Capture the cell that displays the provided text and extract its (X, Y) central coordinate. 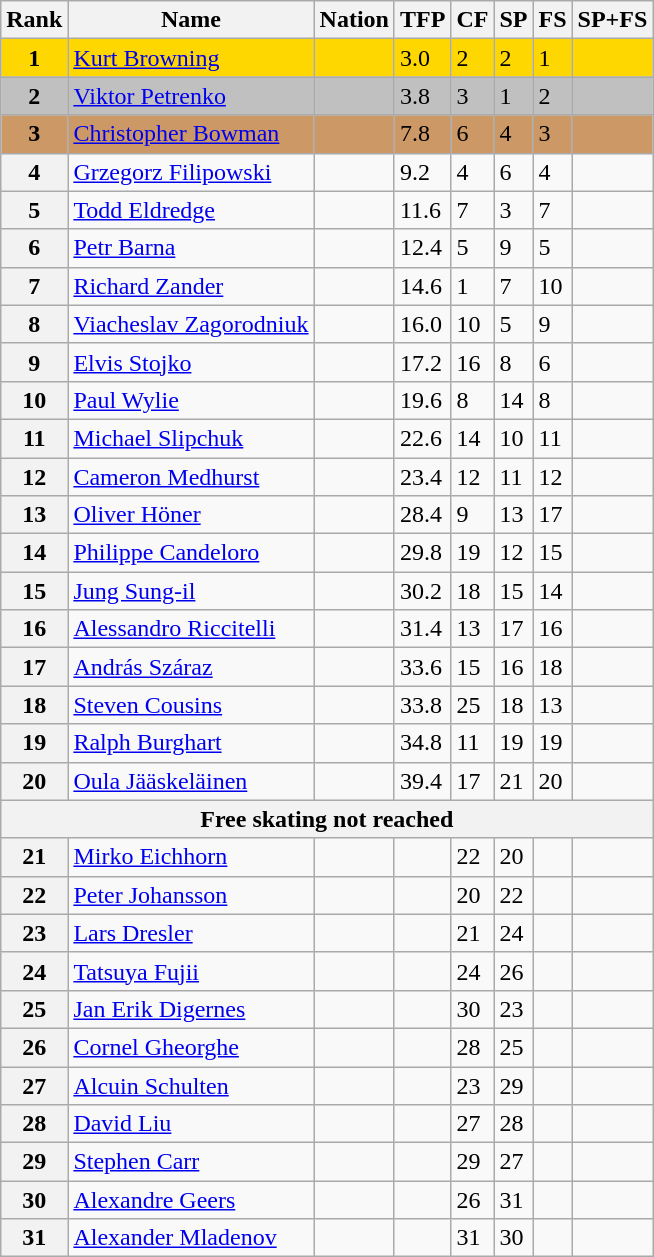
Steven Cousins (191, 705)
39.4 (422, 781)
11.6 (422, 210)
12.4 (422, 248)
9.2 (422, 172)
28.4 (422, 515)
Petr Barna (191, 248)
Oliver Höner (191, 515)
SP (514, 20)
Kurt Browning (191, 58)
Oula Jääskeläinen (191, 781)
SP+FS (612, 20)
TFP (422, 20)
András Száraz (191, 667)
Alessandro Riccitelli (191, 629)
19.6 (422, 400)
Michael Slipchuk (191, 438)
Cameron Medhurst (191, 477)
23.4 (422, 477)
Nation (354, 20)
Alexander Mladenov (191, 1238)
Mirko Eichhorn (191, 857)
Peter Johansson (191, 895)
3.0 (422, 58)
3.8 (422, 96)
Ralph Burghart (191, 743)
22.6 (422, 438)
Alexandre Geers (191, 1200)
33.6 (422, 667)
7.8 (422, 134)
Elvis Stojko (191, 362)
FS (552, 20)
Jung Sung-il (191, 591)
Stephen Carr (191, 1162)
33.8 (422, 705)
Lars Dresler (191, 933)
Philippe Candeloro (191, 553)
34.8 (422, 743)
30.2 (422, 591)
Viacheslav Zagorodniuk (191, 324)
Tatsuya Fujii (191, 971)
Cornel Gheorghe (191, 1047)
Paul Wylie (191, 400)
17.2 (422, 362)
Free skating not reached (327, 819)
Viktor Petrenko (191, 96)
Christopher Bowman (191, 134)
Name (191, 20)
Rank (34, 20)
14.6 (422, 286)
David Liu (191, 1124)
CF (472, 20)
Richard Zander (191, 286)
Alcuin Schulten (191, 1085)
29.8 (422, 553)
Todd Eldredge (191, 210)
Jan Erik Digernes (191, 1009)
16.0 (422, 324)
Grzegorz Filipowski (191, 172)
31.4 (422, 629)
